From the cell containing the given text, extract its center point as [X, Y] coordinate. 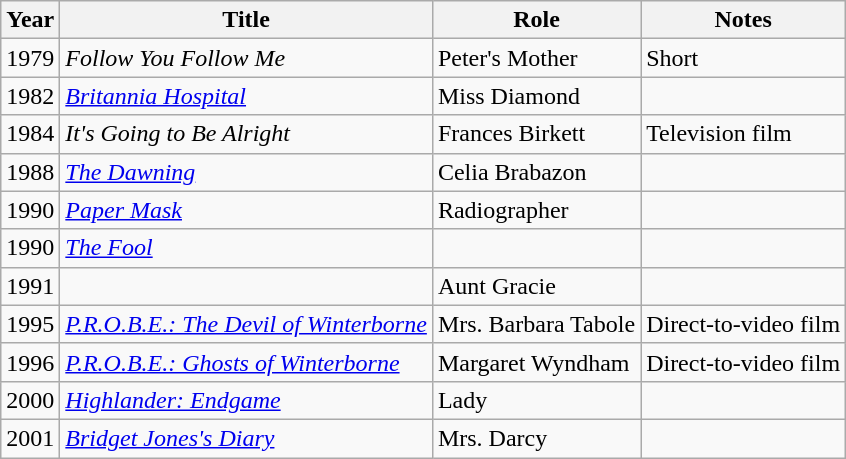
Follow You Follow Me [246, 58]
Radiographer [536, 210]
1982 [30, 96]
Aunt Gracie [536, 286]
Margaret Wyndham [536, 362]
1988 [30, 172]
Paper Mask [246, 210]
It's Going to Be Alright [246, 134]
The Dawning [246, 172]
1995 [30, 324]
Britannia Hospital [246, 96]
Television film [744, 134]
Title [246, 20]
2001 [30, 438]
Miss Diamond [536, 96]
Celia Brabazon [536, 172]
Role [536, 20]
1984 [30, 134]
1996 [30, 362]
1991 [30, 286]
Year [30, 20]
The Fool [246, 248]
Highlander: Endgame [246, 400]
1979 [30, 58]
Mrs. Darcy [536, 438]
Short [744, 58]
Lady [536, 400]
Mrs. Barbara Tabole [536, 324]
Frances Birkett [536, 134]
2000 [30, 400]
Bridget Jones's Diary [246, 438]
P.R.O.B.E.: Ghosts of Winterborne [246, 362]
P.R.O.B.E.: The Devil of Winterborne [246, 324]
Peter's Mother [536, 58]
Notes [744, 20]
